Detect which cell encompasses the target text, then output its [X, Y] center coordinate. 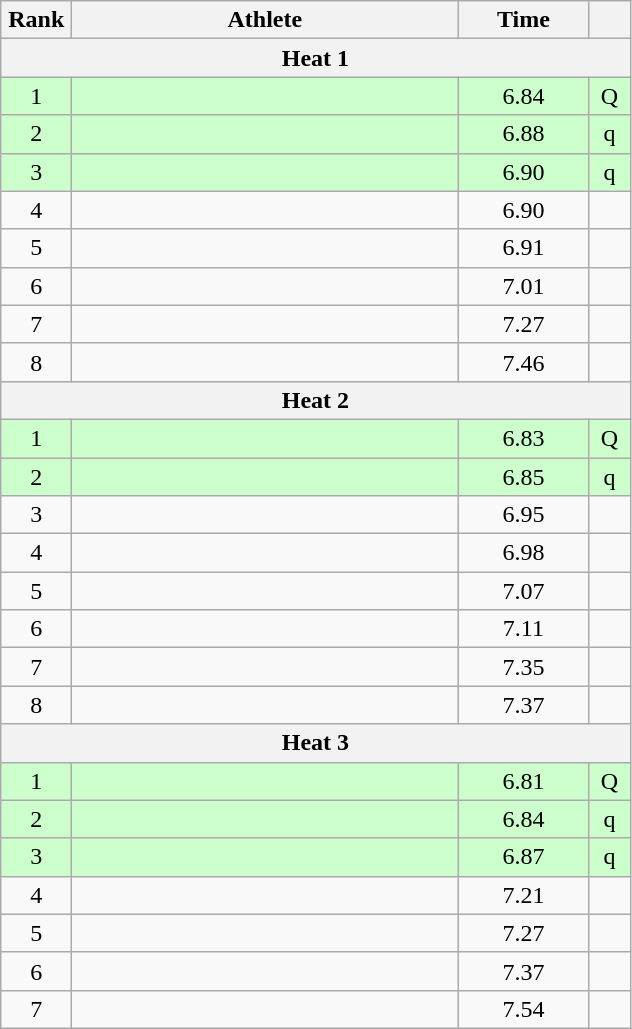
6.85 [524, 477]
7.21 [524, 895]
Time [524, 20]
6.88 [524, 134]
7.07 [524, 591]
6.91 [524, 248]
Heat 3 [316, 743]
6.81 [524, 781]
7.11 [524, 629]
6.83 [524, 438]
6.95 [524, 515]
7.35 [524, 667]
Heat 2 [316, 400]
Athlete [265, 20]
7.54 [524, 1009]
Rank [36, 20]
7.01 [524, 286]
6.98 [524, 553]
Heat 1 [316, 58]
7.46 [524, 362]
6.87 [524, 857]
